Search for the cell housing the specified text and yield its [X, Y] center coordinate. 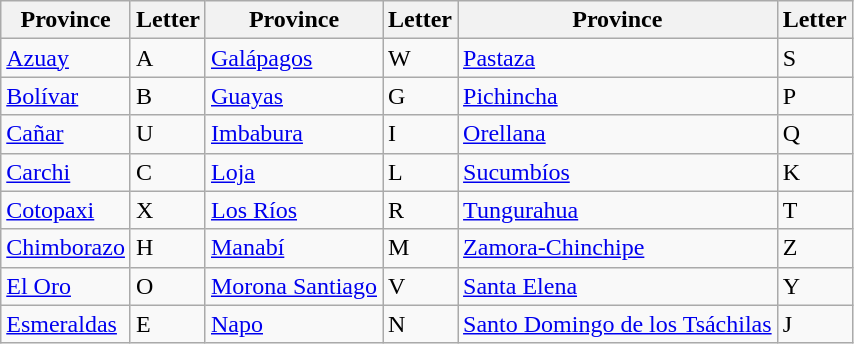
Imbabura [294, 134]
Zamora-Chinchipe [618, 248]
P [814, 96]
Y [814, 286]
Tungurahua [618, 210]
Morona Santiago [294, 286]
Chimborazo [66, 248]
Orellana [618, 134]
W [420, 58]
H [168, 248]
Q [814, 134]
J [814, 324]
Napo [294, 324]
Los Ríos [294, 210]
M [420, 248]
U [168, 134]
Bolívar [66, 96]
Galápagos [294, 58]
Loja [294, 172]
C [168, 172]
Esmeraldas [66, 324]
Z [814, 248]
X [168, 210]
E [168, 324]
Cañar [66, 134]
Guayas [294, 96]
Sucumbíos [618, 172]
K [814, 172]
G [420, 96]
Cotopaxi [66, 210]
I [420, 134]
Azuay [66, 58]
Manabí [294, 248]
A [168, 58]
Pichincha [618, 96]
El Oro [66, 286]
S [814, 58]
V [420, 286]
B [168, 96]
Santo Domingo de los Tsáchilas [618, 324]
N [420, 324]
Carchi [66, 172]
O [168, 286]
T [814, 210]
Pastaza [618, 58]
Santa Elena [618, 286]
R [420, 210]
L [420, 172]
